Extract the [x, y] coordinate from the center of the cell holding the provided text.  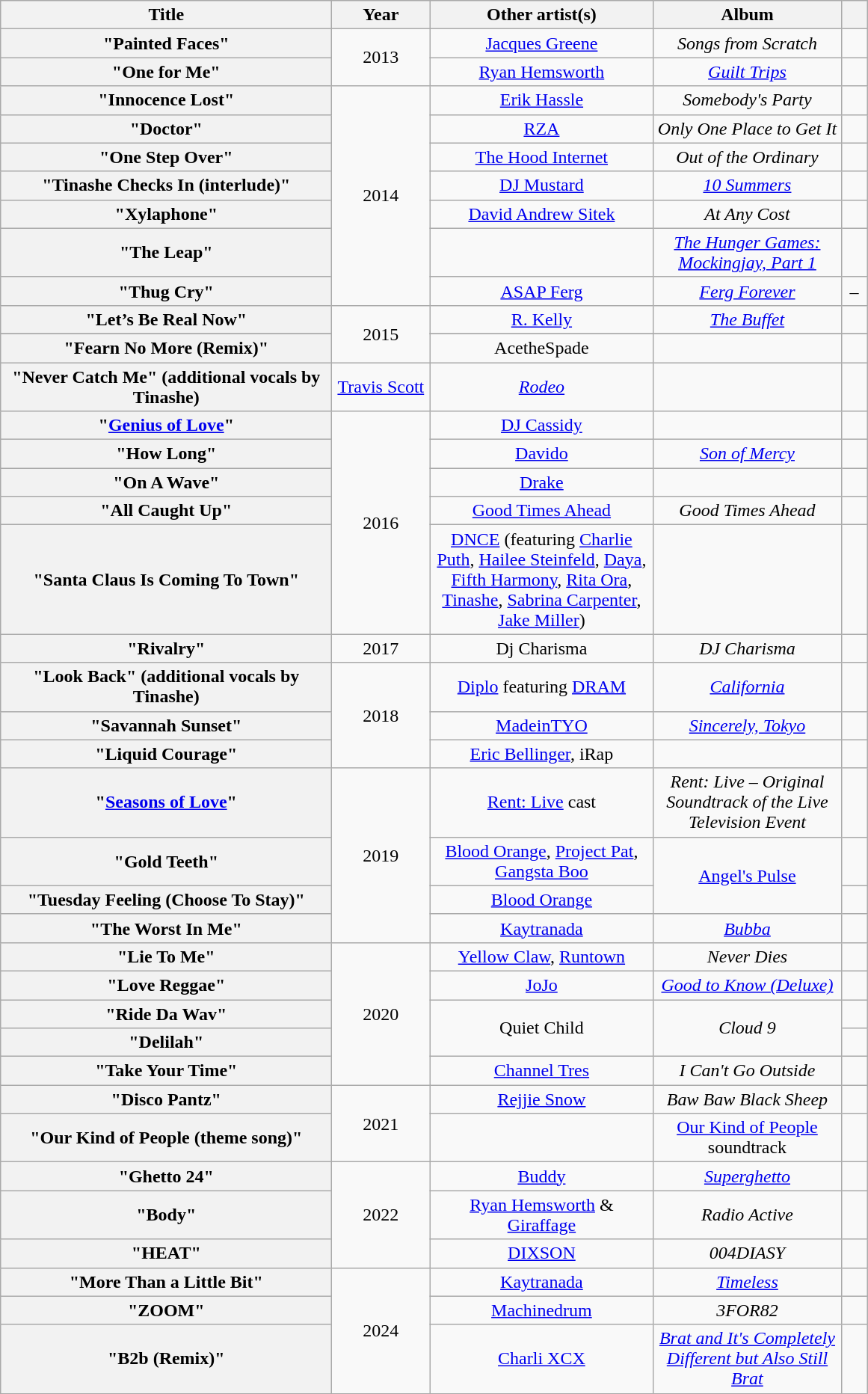
The Hunger Games: Mockingjay, Part 1 [748, 253]
California [748, 687]
Our Kind of People soundtrack [748, 1138]
DJ Charisma [748, 648]
Out of the Ordinary [748, 157]
Album [748, 15]
ASAP Ferg [541, 291]
"Let’s Be Real Now" [166, 319]
Rodeo [541, 386]
2013 [381, 58]
"Innocence Lost" [166, 100]
"Tinashe Checks In (interlude)" [166, 185]
Son of Mercy [748, 454]
"Delilah" [166, 1043]
"Disco Pantz" [166, 1099]
"Painted Faces" [166, 43]
"HEAT" [166, 1253]
Dj Charisma [541, 648]
Angel's Pulse [748, 875]
"Body" [166, 1215]
"Look Back" (additional vocals by Tinashe) [166, 687]
Timeless [748, 1282]
Rent: Live – Original Soundtrack of the Live Television Event [748, 802]
Blood Orange [541, 900]
At Any Cost [748, 214]
RZA [541, 129]
Yellow Claw, Runtown [541, 957]
DJ Cassidy [541, 426]
"Ride Da Wav" [166, 1013]
"Rivalry" [166, 648]
"Xylaphone" [166, 214]
– [854, 291]
Drake [541, 482]
2017 [381, 648]
"Lie To Me" [166, 957]
Diplo featuring DRAM [541, 687]
The Hood Internet [541, 157]
"ZOOM" [166, 1310]
Never Dies [748, 957]
Cloud 9 [748, 1028]
Ferg Forever [748, 291]
004DIASY [748, 1253]
Eric Bellinger, iRap [541, 754]
Ryan Hemsworth [541, 72]
The Buffet [748, 319]
Davido [541, 454]
Only One Place to Get It [748, 129]
Channel Tres [541, 1071]
David Andrew Sitek [541, 214]
"Gold Teeth" [166, 862]
R. Kelly [541, 319]
Radio Active [748, 1215]
AcetheSpade [541, 348]
2021 [381, 1123]
2024 [381, 1330]
"The Worst In Me" [166, 928]
Jacques Greene [541, 43]
"Never Catch Me" (additional vocals by Tinashe) [166, 386]
"The Leap" [166, 253]
"One Step Over" [166, 157]
"All Caught Up" [166, 511]
"Savannah Sunset" [166, 725]
Rent: Live cast [541, 802]
Brat and It's Completely Different but Also Still Brat [748, 1359]
Buddy [541, 1176]
Bubba [748, 928]
"Our Kind of People (theme song)" [166, 1138]
Charli XCX [541, 1359]
Good to Know (Deluxe) [748, 985]
"Seasons of Love" [166, 802]
"One for Me" [166, 72]
"Take Your Time" [166, 1071]
"On A Wave" [166, 482]
2016 [381, 523]
Somebody's Party [748, 100]
2014 [381, 196]
Travis Scott [381, 386]
"B2b (Remix)" [166, 1359]
Ryan Hemsworth & Giraffage [541, 1215]
Rejjie Snow [541, 1099]
Guilt Trips [748, 72]
Year [381, 15]
10 Summers [748, 185]
Sincerely, Tokyo [748, 725]
Superghetto [748, 1176]
"How Long" [166, 454]
"Santa Claus Is Coming To Town" [166, 580]
3FOR82 [748, 1310]
Blood Orange, Project Pat, Gangsta Boo [541, 862]
Machinedrum [541, 1310]
2022 [381, 1215]
"Thug Cry" [166, 291]
"Liquid Courage" [166, 754]
"Genius of Love" [166, 426]
DJ Mustard [541, 185]
"Doctor" [166, 129]
"Tuesday Feeling (Choose To Stay)" [166, 900]
MadeinTYO [541, 725]
JoJo [541, 985]
"Fearn No More (Remix)" [166, 348]
"More Than a Little Bit" [166, 1282]
Quiet Child [541, 1028]
"Love Reggae" [166, 985]
"Ghetto 24" [166, 1176]
Baw Baw Black Sheep [748, 1099]
Songs from Scratch [748, 43]
2018 [381, 715]
DIXSON [541, 1253]
2019 [381, 856]
DNCE (featuring Charlie Puth, Hailee Steinfeld, Daya, Fifth Harmony, Rita Ora, Tinashe, Sabrina Carpenter, Jake Miller) [541, 580]
Other artist(s) [541, 15]
Title [166, 15]
I Can't Go Outside [748, 1071]
Erik Hassle [541, 100]
2020 [381, 1013]
2015 [381, 334]
